Detect which cell encompasses the target text, then output its [X, Y] center coordinate. 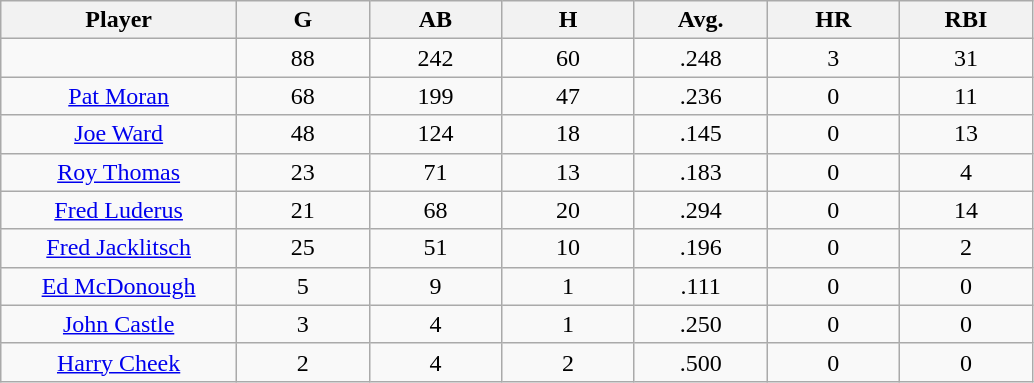
.236 [700, 96]
242 [436, 58]
71 [436, 172]
John Castle [119, 324]
AB [436, 20]
18 [568, 134]
.248 [700, 58]
Joe Ward [119, 134]
199 [436, 96]
21 [304, 210]
20 [568, 210]
88 [304, 58]
31 [966, 58]
Avg. [700, 20]
.183 [700, 172]
.294 [700, 210]
14 [966, 210]
60 [568, 58]
Fred Luderus [119, 210]
Fred Jacklitsch [119, 248]
.196 [700, 248]
HR [834, 20]
48 [304, 134]
Roy Thomas [119, 172]
Harry Cheek [119, 362]
Ed McDonough [119, 286]
Pat Moran [119, 96]
.145 [700, 134]
Player [119, 20]
RBI [966, 20]
.111 [700, 286]
124 [436, 134]
47 [568, 96]
51 [436, 248]
G [304, 20]
25 [304, 248]
.250 [700, 324]
11 [966, 96]
H [568, 20]
5 [304, 286]
23 [304, 172]
9 [436, 286]
10 [568, 248]
.500 [700, 362]
